Identify which cell holds the provided text, then report its (X, Y) central coordinate. 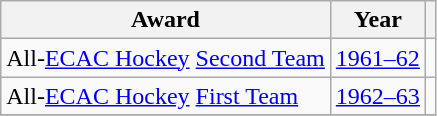
All-ECAC Hockey First Team (166, 96)
1962–63 (378, 96)
Award (166, 20)
Year (378, 20)
All-ECAC Hockey Second Team (166, 58)
1961–62 (378, 58)
